Identify which cell holds the provided text, then report its [x, y] central coordinate. 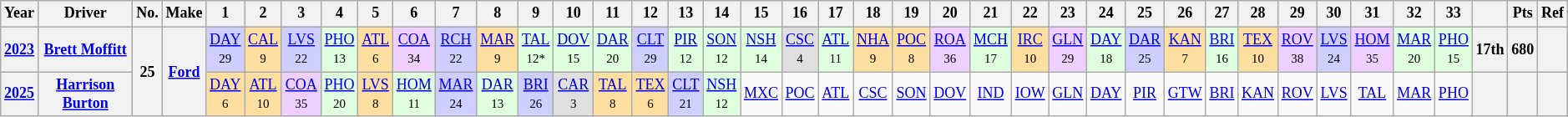
24 [1106, 13]
IOW [1030, 94]
7 [456, 13]
31 [1373, 13]
ROV38 [1297, 49]
12 [650, 13]
CLT29 [650, 49]
IRC10 [1030, 49]
13 [686, 13]
680 [1523, 49]
19 [912, 13]
TEX6 [650, 94]
20 [950, 13]
MXC [761, 94]
27 [1222, 13]
28 [1258, 13]
3 [301, 13]
CLT21 [686, 94]
MAR20 [1414, 49]
KAN7 [1185, 49]
ROA36 [950, 49]
17th [1490, 49]
GLN [1068, 94]
MAR [1414, 94]
LVS8 [376, 94]
SON12 [721, 49]
COA35 [301, 94]
DOV15 [574, 49]
PHO [1454, 94]
ATL11 [836, 49]
Harrison Burton [85, 94]
30 [1334, 13]
1 [225, 13]
ATL6 [376, 49]
MAR9 [498, 49]
SON [912, 94]
POC8 [912, 49]
DAR13 [498, 94]
DAR25 [1146, 49]
Pts [1523, 13]
DAY6 [225, 94]
CAL9 [264, 49]
GTW [1185, 94]
DAY [1106, 94]
4 [339, 13]
HOM35 [1373, 49]
22 [1030, 13]
KAN [1258, 94]
LVS22 [301, 49]
TAL12* [536, 49]
TEX10 [1258, 49]
5 [376, 13]
ROV [1297, 94]
TAL [1373, 94]
PIR12 [686, 49]
DAY18 [1106, 49]
CAR3 [574, 94]
BRI [1222, 94]
18 [873, 13]
29 [1297, 13]
PHO20 [339, 94]
IND [991, 94]
PIR [1146, 94]
LVS [1334, 94]
16 [800, 13]
CSC4 [800, 49]
Ref [1553, 13]
GLN29 [1068, 49]
DOV [950, 94]
Make [184, 13]
17 [836, 13]
CSC [873, 94]
No. [147, 13]
RCH22 [456, 49]
MCH17 [991, 49]
15 [761, 13]
33 [1454, 13]
Driver [85, 13]
21 [991, 13]
11 [613, 13]
DAY29 [225, 49]
MAR24 [456, 94]
9 [536, 13]
ATL [836, 94]
Year [20, 13]
2 [264, 13]
NHA9 [873, 49]
PHO13 [339, 49]
BRI26 [536, 94]
HOM11 [414, 94]
8 [498, 13]
10 [574, 13]
ATL10 [264, 94]
14 [721, 13]
Brett Moffitt [85, 49]
BRI16 [1222, 49]
2023 [20, 49]
6 [414, 13]
DAR20 [613, 49]
LVS24 [1334, 49]
23 [1068, 13]
2025 [20, 94]
POC [800, 94]
NSH14 [761, 49]
32 [1414, 13]
NSH12 [721, 94]
PHO15 [1454, 49]
26 [1185, 13]
COA34 [414, 49]
TAL8 [613, 94]
Ford [184, 72]
